Return the [x, y] coordinate for the center point of the cell that contains the specified text.  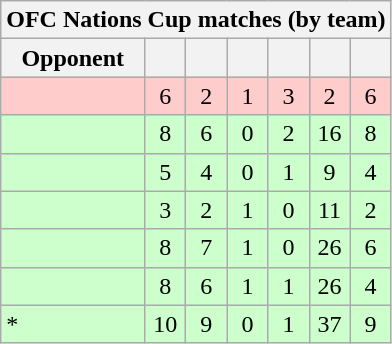
Opponent [73, 58]
OFC Nations Cup matches (by team) [196, 20]
7 [206, 248]
* [73, 324]
16 [330, 134]
11 [330, 210]
5 [166, 172]
10 [166, 324]
37 [330, 324]
